Return (x, y) of the center of cell containing provided text 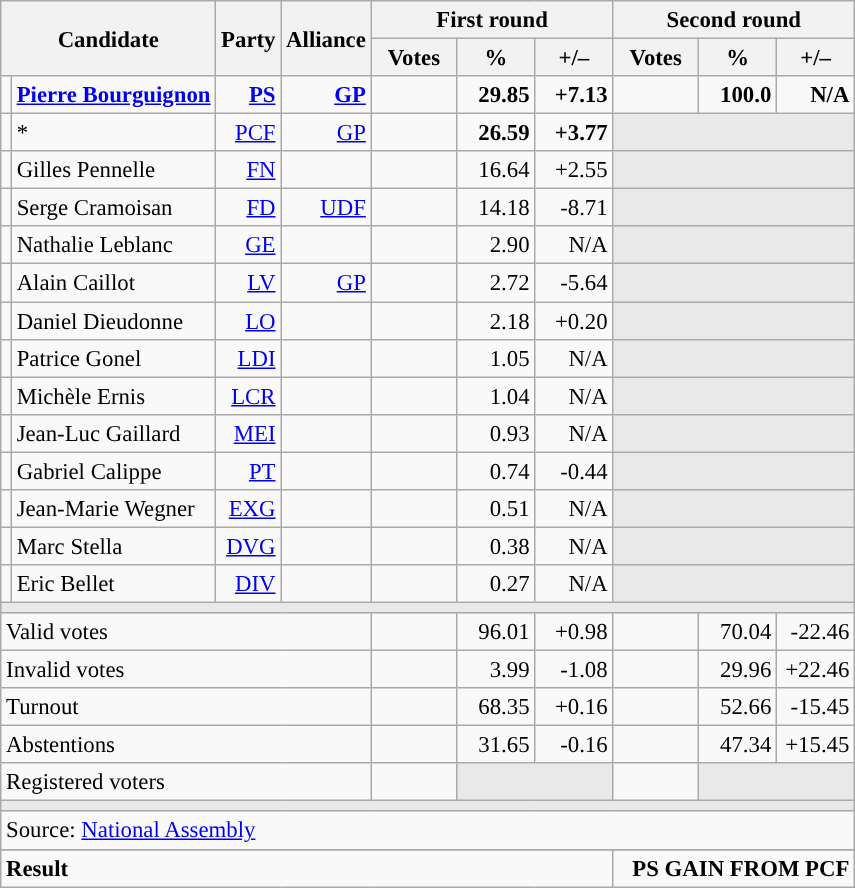
-0.16 (574, 745)
0.74 (496, 471)
+7.13 (574, 95)
14.18 (496, 208)
Registered voters (186, 782)
MEI (248, 433)
-22.46 (816, 632)
FD (248, 208)
1.05 (496, 358)
Alain Caillot (113, 283)
3.99 (496, 670)
DIV (248, 584)
16.64 (496, 170)
68.35 (496, 707)
31.65 (496, 745)
+22.46 (816, 670)
70.04 (738, 632)
Nathalie Leblanc (113, 245)
UDF (326, 208)
Invalid votes (186, 670)
+0.20 (574, 321)
+2.55 (574, 170)
0.51 (496, 509)
2.90 (496, 245)
2.18 (496, 321)
PS (248, 95)
Jean-Luc Gaillard (113, 433)
GE (248, 245)
-0.44 (574, 471)
+3.77 (574, 133)
LV (248, 283)
47.34 (738, 745)
PCF (248, 133)
DVG (248, 546)
0.93 (496, 433)
Alliance (326, 38)
Party (248, 38)
100.0 (738, 95)
Patrice Gonel (113, 358)
Pierre Bourguignon (113, 95)
Jean-Marie Wegner (113, 509)
-1.08 (574, 670)
First round (492, 20)
Michèle Ernis (113, 396)
FN (248, 170)
Turnout (186, 707)
Source: National Assembly (428, 831)
PS GAIN FROM PCF (734, 868)
1.04 (496, 396)
Marc Stella (113, 546)
0.38 (496, 546)
Daniel Dieudonne (113, 321)
Gilles Pennelle (113, 170)
29.85 (496, 95)
+15.45 (816, 745)
Second round (734, 20)
+0.98 (574, 632)
52.66 (738, 707)
Gabriel Calippe (113, 471)
-5.64 (574, 283)
PT (248, 471)
26.59 (496, 133)
* (113, 133)
Abstentions (186, 745)
Serge Cramoisan (113, 208)
LCR (248, 396)
-8.71 (574, 208)
Valid votes (186, 632)
-15.45 (816, 707)
29.96 (738, 670)
0.27 (496, 584)
Result (307, 868)
Eric Bellet (113, 584)
Candidate (108, 38)
LO (248, 321)
+0.16 (574, 707)
2.72 (496, 283)
LDI (248, 358)
96.01 (496, 632)
EXG (248, 509)
